Locate the cell with the specified text and output its (X, Y) center coordinate. 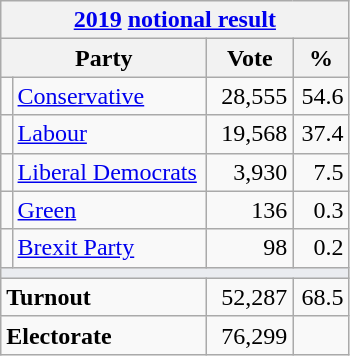
Liberal Democrats (110, 172)
0.2 (321, 248)
2019 notional result (175, 20)
28,555 (250, 96)
76,299 (250, 335)
52,287 (250, 297)
Electorate (104, 335)
7.5 (321, 172)
% (321, 58)
Labour (110, 134)
98 (250, 248)
Vote (250, 58)
Conservative (110, 96)
19,568 (250, 134)
37.4 (321, 134)
0.3 (321, 210)
68.5 (321, 297)
3,930 (250, 172)
Brexit Party (110, 248)
136 (250, 210)
54.6 (321, 96)
Party (104, 58)
Green (110, 210)
Turnout (104, 297)
